Locate the cell with the specified text and output its (x, y) center coordinate. 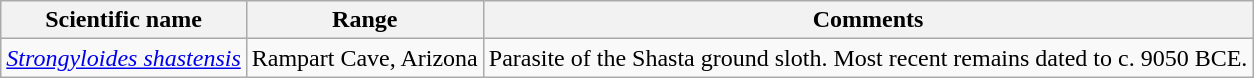
Parasite of the Shasta ground sloth. Most recent remains dated to c. 9050 BCE. (868, 58)
Rampart Cave, Arizona (364, 58)
Strongyloides shastensis (124, 58)
Comments (868, 20)
Range (364, 20)
Scientific name (124, 20)
